Identify which cell holds the provided text, then report its [x, y] central coordinate. 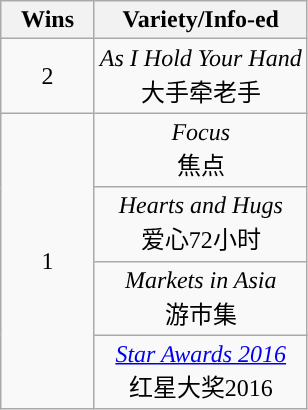
2 [48, 76]
Wins [48, 20]
1 [48, 261]
Hearts and Hugs爱心72小时 [200, 224]
Markets in Asia游市集 [200, 298]
Focus焦点 [200, 150]
As I Hold Your Hand大手牵老手 [200, 76]
Variety/Info-ed [200, 20]
Star Awards 2016红星大奖2016 [200, 372]
